Determine the [X, Y] coordinate at the center of the cell enclosing the given text.  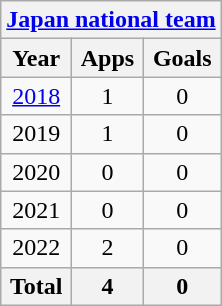
Total [36, 286]
2 [108, 248]
2020 [36, 172]
4 [108, 286]
2021 [36, 210]
2018 [36, 96]
2022 [36, 248]
Apps [108, 58]
Japan national team [111, 20]
Goals [182, 58]
2019 [36, 134]
Year [36, 58]
